Return the (X, Y) coordinate for the center point of the cell that contains the specified text.  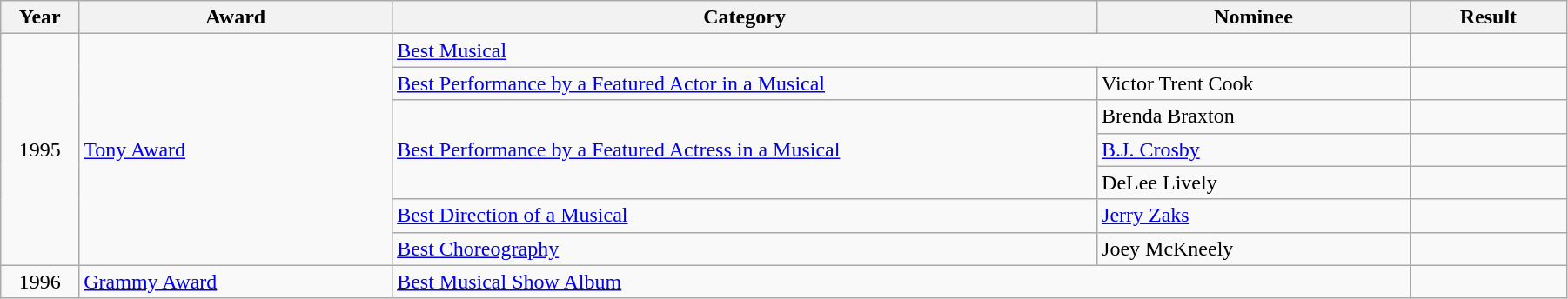
Year (40, 17)
DeLee Lively (1254, 183)
Result (1488, 17)
1995 (40, 149)
Nominee (1254, 17)
Best Performance by a Featured Actor in a Musical (745, 83)
Best Musical (901, 50)
Joey McKneely (1254, 249)
Jerry Zaks (1254, 216)
Best Performance by a Featured Actress in a Musical (745, 149)
Best Choreography (745, 249)
Tony Award (236, 149)
1996 (40, 282)
Best Musical Show Album (901, 282)
Award (236, 17)
B.J. Crosby (1254, 149)
Brenda Braxton (1254, 116)
Best Direction of a Musical (745, 216)
Victor Trent Cook (1254, 83)
Grammy Award (236, 282)
Category (745, 17)
